Identify which cell holds the provided text, then report its [X, Y] central coordinate. 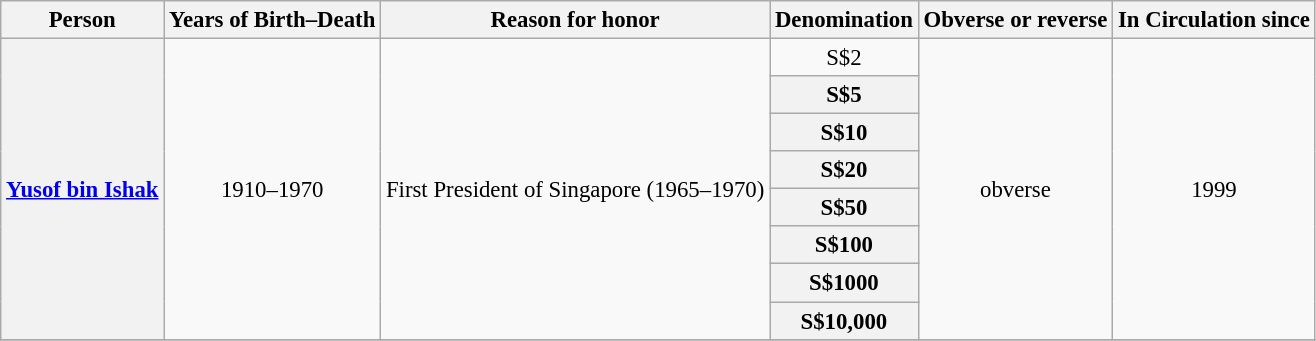
Reason for honor [576, 20]
1999 [1214, 190]
Years of Birth–Death [272, 20]
S$100 [844, 245]
In Circulation since [1214, 20]
S$50 [844, 208]
S$2 [844, 58]
S$1000 [844, 283]
Obverse or reverse [1015, 20]
S$10 [844, 133]
Person [82, 20]
S$10,000 [844, 321]
1910–1970 [272, 190]
First President of Singapore (1965–1970) [576, 190]
Yusof bin Ishak [82, 190]
S$20 [844, 170]
Denomination [844, 20]
obverse [1015, 190]
S$5 [844, 95]
